Capture the cell that displays the provided text and extract its [X, Y] central coordinate. 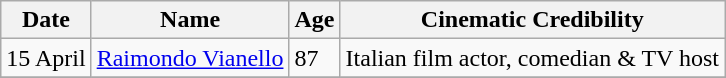
Date [46, 20]
Italian film actor, comedian & TV host [532, 58]
Name [190, 20]
15 April [46, 58]
87 [314, 58]
Age [314, 20]
Cinematic Credibility [532, 20]
Raimondo Vianello [190, 58]
